Provide the [X, Y] coordinate of the cell's center where the given text is located.  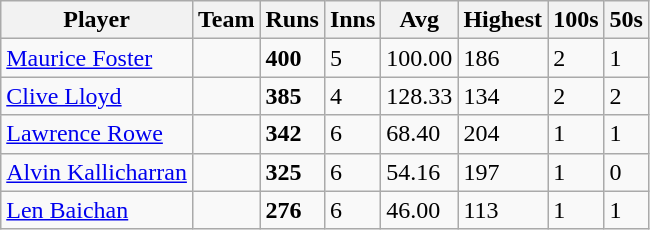
Maurice Foster [97, 58]
46.00 [420, 210]
128.33 [420, 96]
276 [292, 210]
Player [97, 20]
400 [292, 58]
Lawrence Rowe [97, 134]
385 [292, 96]
100s [576, 20]
325 [292, 172]
5 [352, 58]
Highest [503, 20]
Runs [292, 20]
134 [503, 96]
Len Baichan [97, 210]
Team [226, 20]
68.40 [420, 134]
Alvin Kallicharran [97, 172]
204 [503, 134]
186 [503, 58]
100.00 [420, 58]
4 [352, 96]
197 [503, 172]
50s [626, 20]
0 [626, 172]
342 [292, 134]
113 [503, 210]
Clive Lloyd [97, 96]
Inns [352, 20]
Avg [420, 20]
54.16 [420, 172]
